For the text-containing cell, return its midpoint in (x, y) coordinate format. 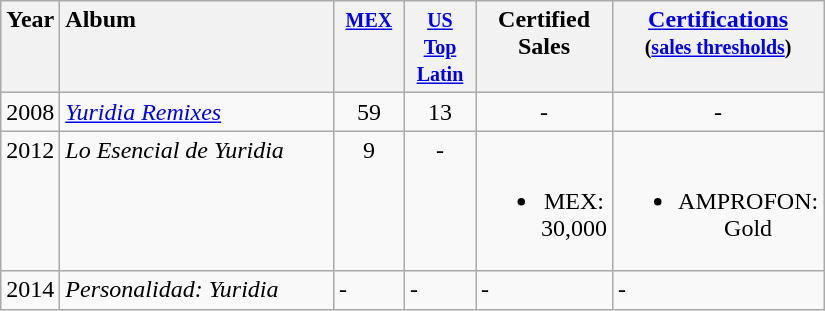
59 (368, 112)
2012 (30, 201)
9 (368, 201)
Lo Esencial de Yuridia (197, 201)
2014 (30, 290)
Yuridia Remixes (197, 112)
13 (440, 112)
Album (197, 47)
MEX (368, 47)
2008 (30, 112)
MEX: 30,000 (544, 201)
US Top Latin (440, 47)
Certified Sales (544, 47)
Certifications(sales thresholds) (718, 47)
AMPROFON: Gold (718, 201)
Personalidad: Yuridia (197, 290)
Year (30, 47)
